Pinpoint the cell where the given text exists, returning its (x, y) midpoint coordinate. 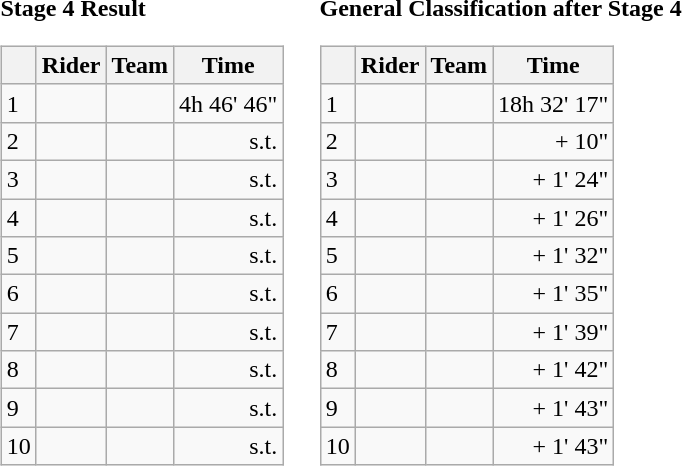
18h 32' 17" (554, 103)
+ 1' 26" (554, 217)
+ 1' 42" (554, 370)
+ 1' 24" (554, 179)
+ 1' 32" (554, 256)
+ 10" (554, 141)
4h 46' 46" (228, 103)
+ 1' 39" (554, 332)
+ 1' 35" (554, 294)
